Return [x, y] of the center of cell containing provided text 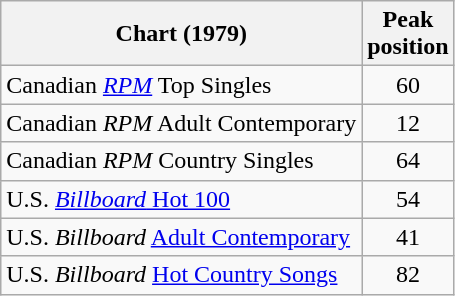
54 [408, 199]
82 [408, 275]
U.S. Billboard Hot Country Songs [182, 275]
64 [408, 161]
60 [408, 85]
Canadian RPM Adult Contemporary [182, 123]
12 [408, 123]
Canadian RPM Top Singles [182, 85]
U.S. Billboard Adult Contemporary [182, 237]
Chart (1979) [182, 34]
Peakposition [408, 34]
U.S. Billboard Hot 100 [182, 199]
Canadian RPM Country Singles [182, 161]
41 [408, 237]
